Pinpoint the cell where the given text exists, returning its [x, y] midpoint coordinate. 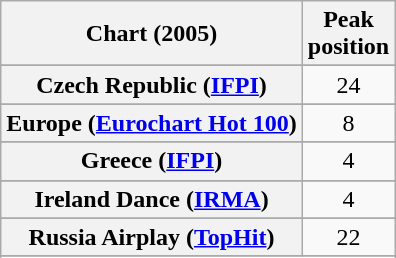
Europe (Eurochart Hot 100) [152, 123]
22 [348, 237]
Chart (2005) [152, 34]
8 [348, 123]
24 [348, 85]
Greece (IFPI) [152, 161]
Czech Republic (IFPI) [152, 85]
Ireland Dance (IRMA) [152, 199]
Russia Airplay (TopHit) [152, 237]
Peakposition [348, 34]
